Pinpoint the cell where the given text exists, returning its (X, Y) midpoint coordinate. 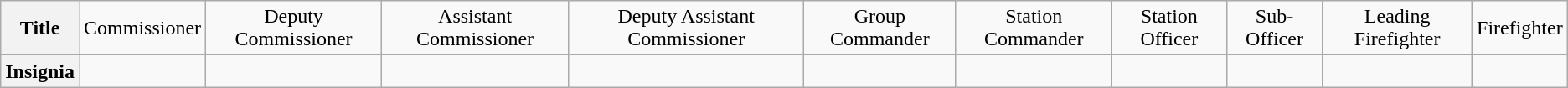
Deputy Commissioner (294, 28)
Leading Firefighter (1397, 28)
Title (40, 28)
Commissioner (142, 28)
Station Officer (1169, 28)
Insignia (40, 71)
Assistant Commissioner (474, 28)
Sub-Officer (1275, 28)
Deputy Assistant Commissioner (687, 28)
Station Commander (1034, 28)
Firefighter (1519, 28)
Group Commander (879, 28)
